Detect which cell encompasses the target text, then output its (x, y) center coordinate. 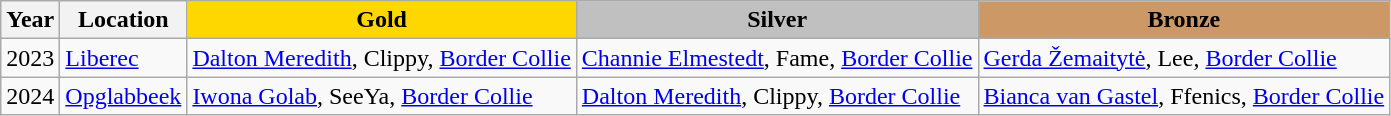
Iwona Golab, SeeYa, Border Collie (382, 96)
Location (124, 20)
Gold (382, 20)
Year (30, 20)
2023 (30, 58)
Liberec (124, 58)
Silver (777, 20)
Bianca van Gastel, Ffenics, Border Collie (1184, 96)
2024 (30, 96)
Gerda Žemaitytė, Lee, Border Collie (1184, 58)
Opglabbeek (124, 96)
Channie Elmestedt, Fame, Border Collie (777, 58)
Bronze (1184, 20)
